From the cell containing the given text, extract its center point as (x, y) coordinate. 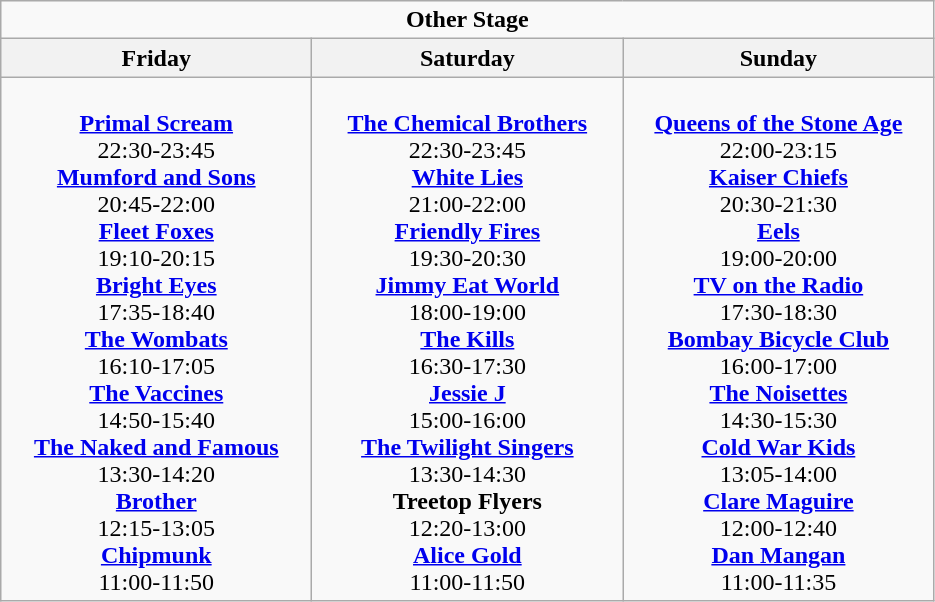
Friday (156, 58)
Saturday (468, 58)
Sunday (778, 58)
Other Stage (468, 20)
